For the text-containing cell, return its midpoint in [X, Y] coordinate format. 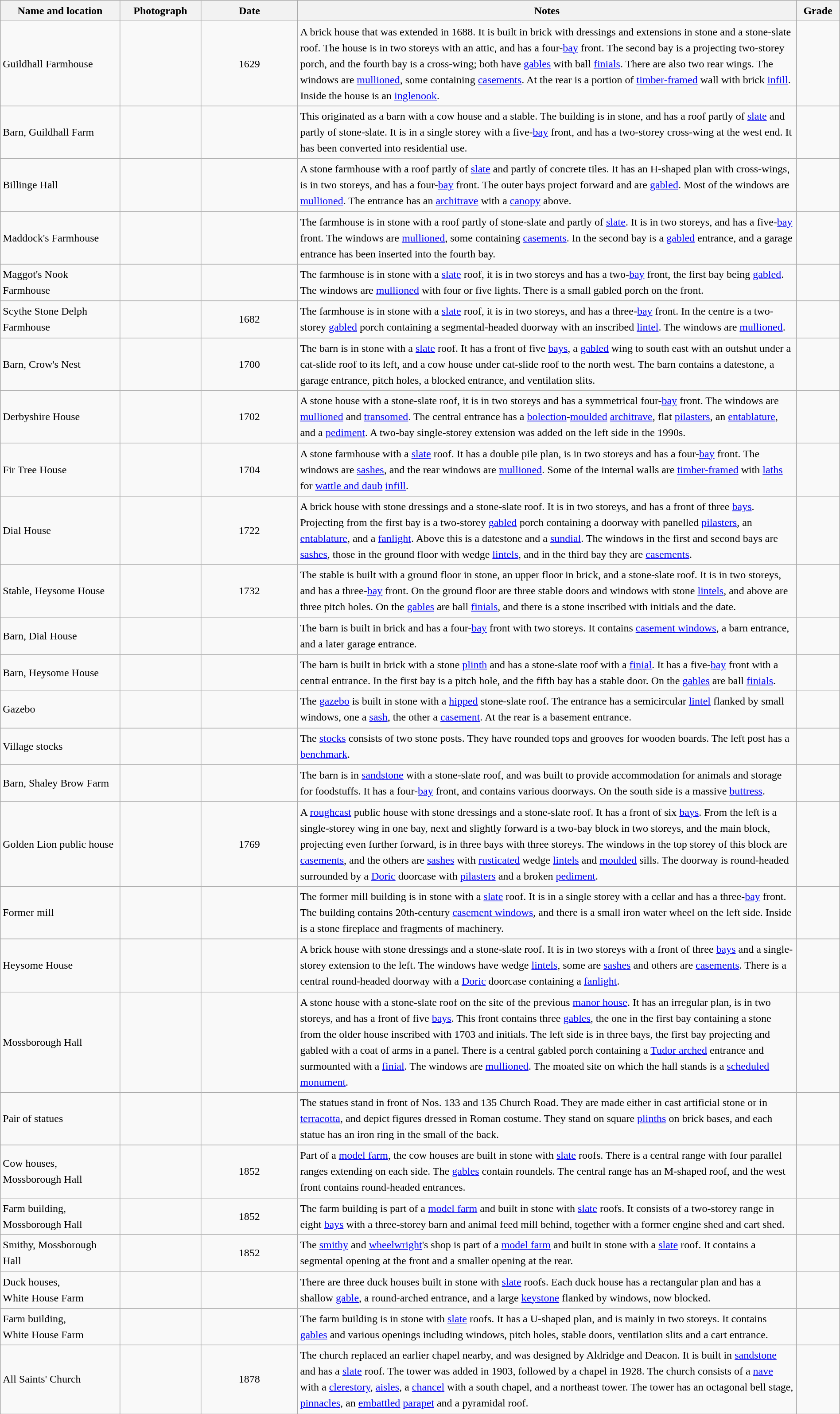
Mossborough Hall [60, 1042]
The stocks consists of two stone posts. They have rounded tops and grooves for wooden boards. The left post has a benchmark. [547, 746]
Dial House [60, 530]
Smithy, Mossborough Hall [60, 1253]
1629 [249, 64]
1704 [249, 470]
1878 [249, 1379]
Guildhall Farmhouse [60, 64]
Cow houses,Mossborough Hall [60, 1172]
Golden Lion public house [60, 844]
1722 [249, 530]
1769 [249, 844]
The barn is built in brick and has a four-bay front with two storeys. It contains casement windows, a barn entrance, and a later garage entrance. [547, 636]
Maddock's Farmhouse [60, 238]
Billinge Hall [60, 185]
Barn, Shaley Brow Farm [60, 783]
1732 [249, 591]
Village stocks [60, 746]
Grade [818, 11]
Maggot's Nook Farmhouse [60, 283]
Barn, Heysome House [60, 673]
1702 [249, 417]
All Saints' Church [60, 1379]
Barn, Dial House [60, 636]
Stable, Heysome House [60, 591]
Heysome House [60, 965]
1700 [249, 364]
Duck houses,White House Farm [60, 1289]
Farm building,Mossborough Hall [60, 1216]
Barn, Crow's Nest [60, 364]
Gazebo [60, 710]
Derbyshire House [60, 417]
Farm building,White House Farm [60, 1327]
Barn, Guildhall Farm [60, 132]
Photograph [160, 11]
Fir Tree House [60, 470]
Pair of statues [60, 1118]
Former mill [60, 913]
1682 [249, 319]
Date [249, 11]
Scythe Stone Delph Farmhouse [60, 319]
Name and location [60, 11]
Notes [547, 11]
